Identify which cell holds the provided text, then report its [X, Y] central coordinate. 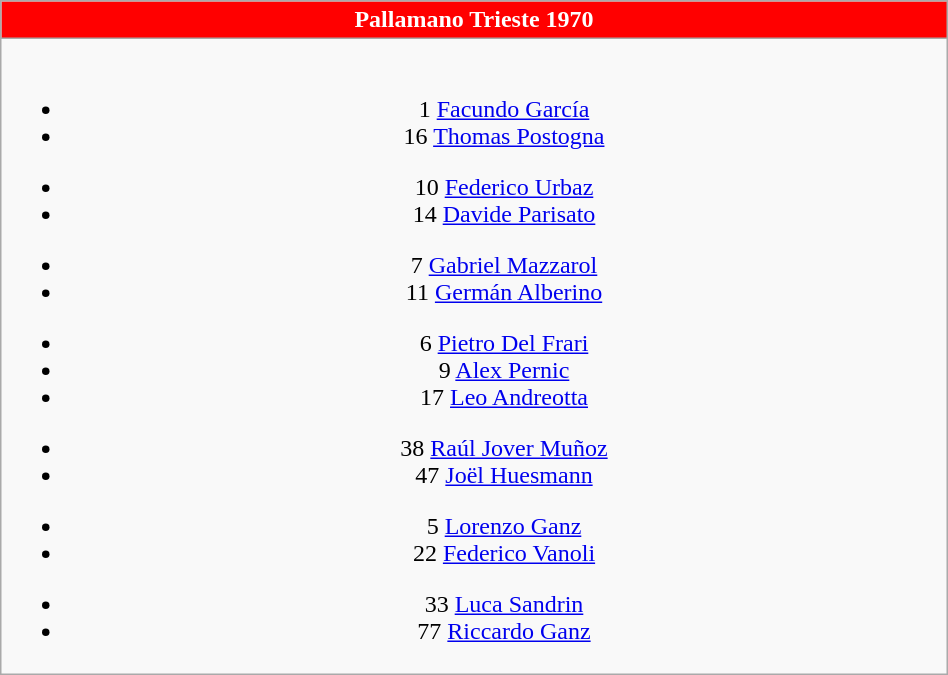
Pallamano Trieste 1970 [474, 20]
